Search for the cell housing the specified text and yield its (X, Y) center coordinate. 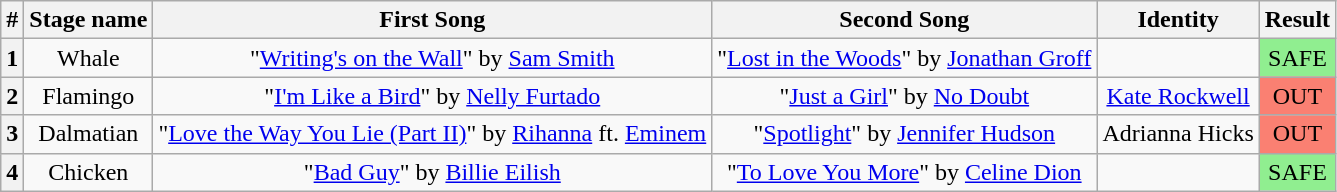
"Bad Guy" by Billie Eilish (432, 172)
2 (12, 96)
Adrianna Hicks (1178, 134)
Dalmatian (88, 134)
4 (12, 172)
"Spotlight" by Jennifer Hudson (904, 134)
"Love the Way You Lie (Part II)" by Rihanna ft. Eminem (432, 134)
"To Love You More" by Celine Dion (904, 172)
"Writing's on the Wall" by Sam Smith (432, 58)
Whale (88, 58)
1 (12, 58)
Second Song (904, 20)
Chicken (88, 172)
# (12, 20)
3 (12, 134)
"Just a Girl" by No Doubt (904, 96)
"I'm Like a Bird" by Nelly Furtado (432, 96)
"Lost in the Woods" by Jonathan Groff (904, 58)
Result (1297, 20)
Identity (1178, 20)
Flamingo (88, 96)
Kate Rockwell (1178, 96)
First Song (432, 20)
Stage name (88, 20)
